Locate the cell with the specified text and output its [x, y] center coordinate. 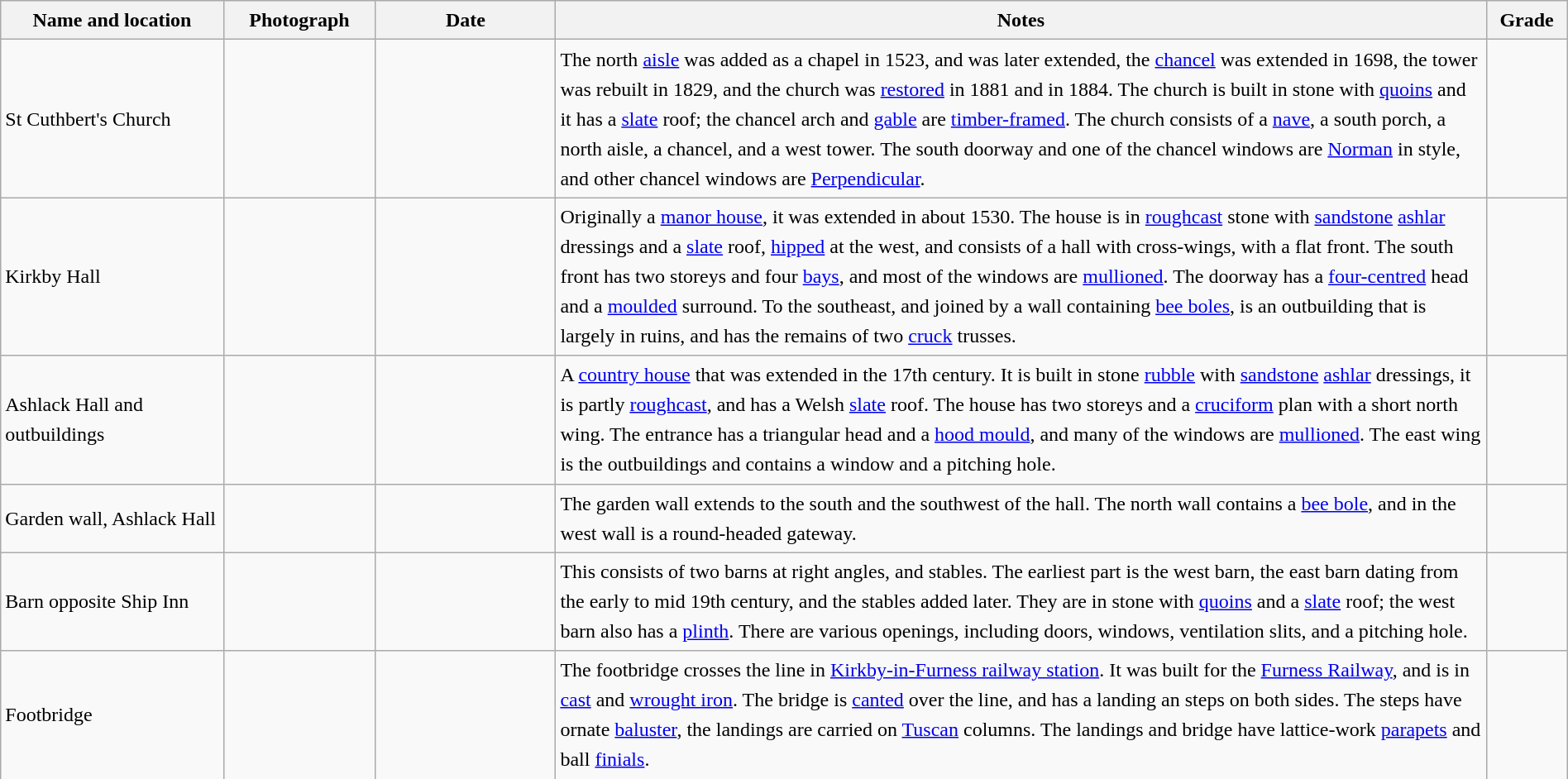
Garden wall, Ashlack Hall [112, 518]
Name and location [112, 20]
St Cuthbert's Church [112, 119]
Barn opposite Ship Inn [112, 602]
Date [466, 20]
Ashlack Hall and outbuildings [112, 420]
Kirkby Hall [112, 276]
Footbridge [112, 714]
Notes [1021, 20]
Grade [1527, 20]
Photograph [299, 20]
